Return the (x, y) coordinate for the center point of the cell that contains the specified text.  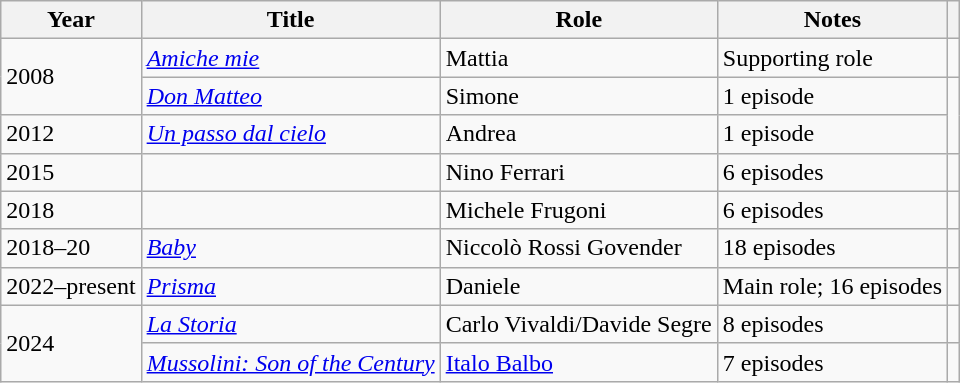
Italo Balbo (578, 362)
2008 (71, 77)
Title (290, 20)
Year (71, 20)
Notes (832, 20)
Simone (578, 96)
Prisma (290, 286)
2024 (71, 343)
18 episodes (832, 248)
Nino Ferrari (578, 172)
2015 (71, 172)
Supporting role (832, 58)
2018 (71, 210)
Niccolò Rossi Govender (578, 248)
Mattia (578, 58)
Carlo Vivaldi/Davide Segre (578, 324)
Mussolini: Son of the Century (290, 362)
Michele Frugoni (578, 210)
2022–present (71, 286)
Don Matteo (290, 96)
La Storia (290, 324)
2018–20 (71, 248)
Un passo dal cielo (290, 134)
Main role; 16 episodes (832, 286)
2012 (71, 134)
Baby (290, 248)
7 episodes (832, 362)
Amiche mie (290, 58)
Role (578, 20)
8 episodes (832, 324)
Andrea (578, 134)
Daniele (578, 286)
